Return [X, Y] of the center of cell containing provided text 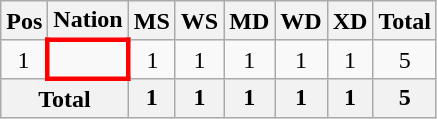
WS [199, 21]
Nation [88, 21]
XD [350, 21]
Pos [24, 21]
WD [301, 21]
MD [250, 21]
MS [152, 21]
